Provide the (x, y) coordinate of the cell's center where the given text is located.  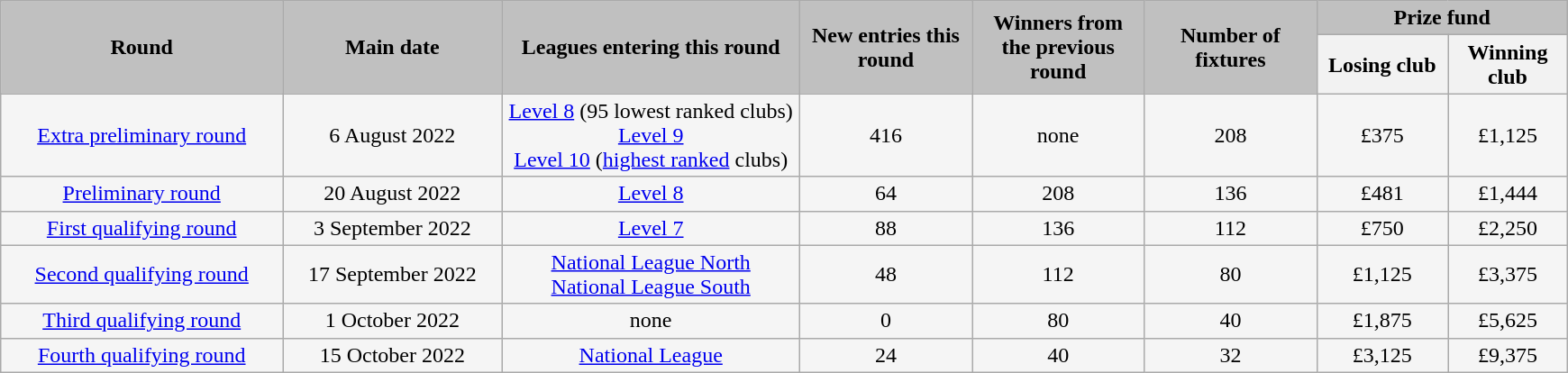
17 September 2022 (393, 274)
3 September 2022 (393, 228)
£5,625 (1509, 321)
88 (885, 228)
64 (885, 194)
Losing club (1382, 65)
416 (885, 135)
Level 8 (651, 194)
Main date (393, 47)
Prize fund (1442, 18)
National League (651, 355)
Level 7 (651, 228)
Winners from the previous round (1058, 47)
Leagues entering this round (651, 47)
1 October 2022 (393, 321)
First qualifying round (142, 228)
Winning club (1509, 65)
0 (885, 321)
£481 (1382, 194)
Second qualifying round (142, 274)
National League NorthNational League South (651, 274)
Fourth qualifying round (142, 355)
£375 (1382, 135)
15 October 2022 (393, 355)
£2,250 (1509, 228)
£750 (1382, 228)
Extra preliminary round (142, 135)
32 (1231, 355)
6 August 2022 (393, 135)
48 (885, 274)
£1,444 (1509, 194)
Level 8 (95 lowest ranked clubs)Level 9Level 10 (highest ranked clubs) (651, 135)
New entries this round (885, 47)
Preliminary round (142, 194)
£3,125 (1382, 355)
Round (142, 47)
£1,875 (1382, 321)
£3,375 (1509, 274)
Number of fixtures (1231, 47)
£9,375 (1509, 355)
Third qualifying round (142, 321)
20 August 2022 (393, 194)
24 (885, 355)
